Return [X, Y] of the center of cell containing provided text 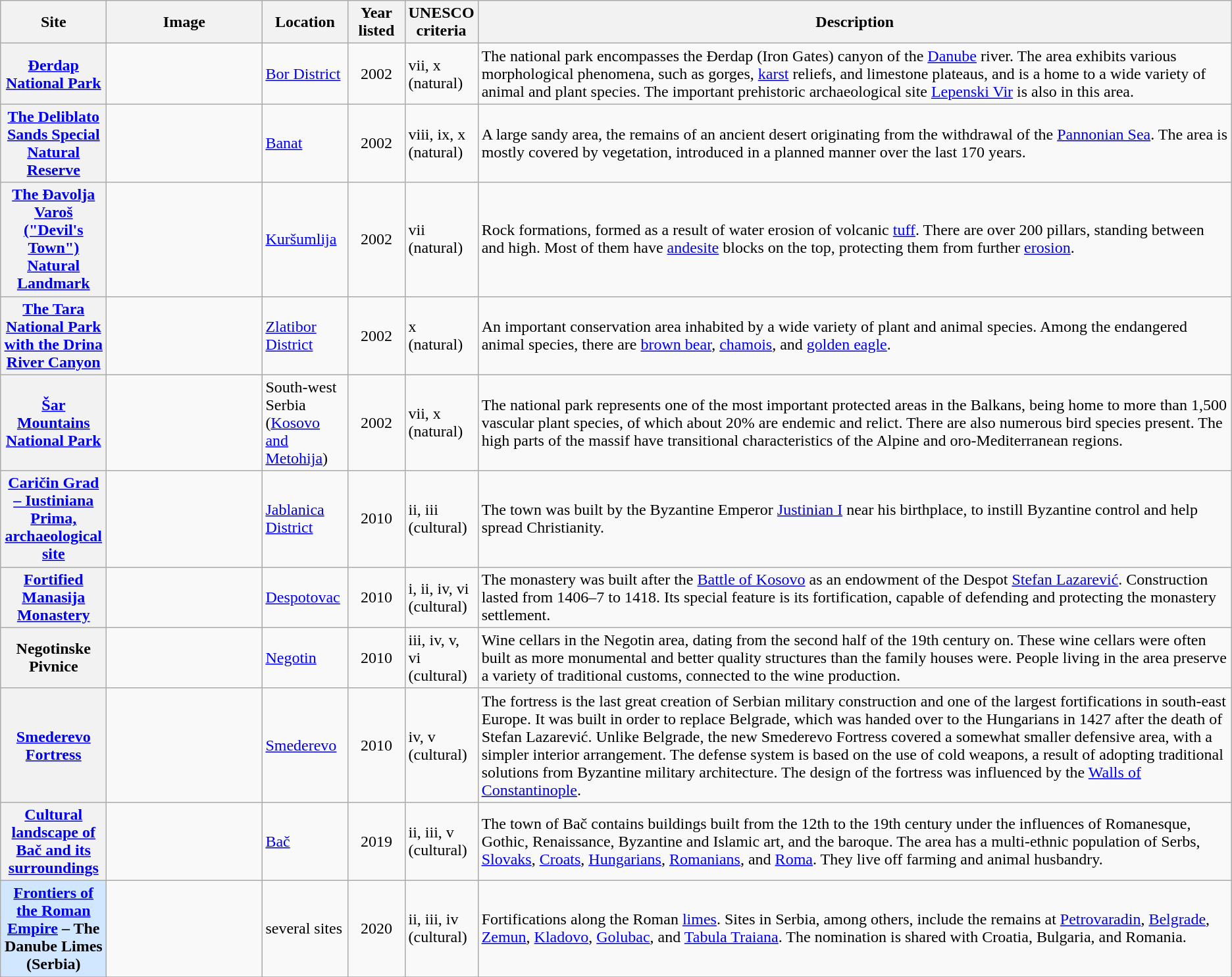
iv, v (cultural) [441, 745]
Image [184, 22]
Đerdap National Park [54, 74]
UNESCO criteria [441, 22]
Smederevo [305, 745]
Banat [305, 144]
Fortified Manasija Monastery [54, 597]
viii, ix, x (natural) [441, 144]
several sites [305, 928]
Year listed [376, 22]
Šar Mountains National Park [54, 423]
Kuršumlija [305, 240]
iii, iv, v, vi (cultural) [441, 658]
South-west Serbia (Kosovo and Metohija) [305, 423]
vii (natural) [441, 240]
The town was built by the Byzantine Emperor Justinian I near his birthplace, to instill Byzantine control and help spread Christianity. [854, 519]
The Đavolja Varoš ("Devil's Town") Natural Landmark [54, 240]
Smederevo Fortress [54, 745]
Negotinske Pivnice [54, 658]
x (natural) [441, 336]
Zlatibor District [305, 336]
Site [54, 22]
Despotovac [305, 597]
ii, iii, v (cultural) [441, 841]
The Tara National Park with the Drina River Canyon [54, 336]
Cultural landscape of Bač and its surroundings [54, 841]
2019 [376, 841]
Jablanica District [305, 519]
Frontiers of the Roman Empire – The Danube Limes (Serbia) [54, 928]
Location [305, 22]
ii, iii, iv (cultural) [441, 928]
i, ii, iv, vi (cultural) [441, 597]
Description [854, 22]
Bač [305, 841]
ii, iii (cultural) [441, 519]
Negotin [305, 658]
The Deliblato Sands Special Natural Reserve [54, 144]
2020 [376, 928]
Bor District [305, 74]
Caričin Grad – Iustiniana Prima, archaeological site [54, 519]
